Scan for the cell matching the given text and deliver its [x, y] coordinate at center. 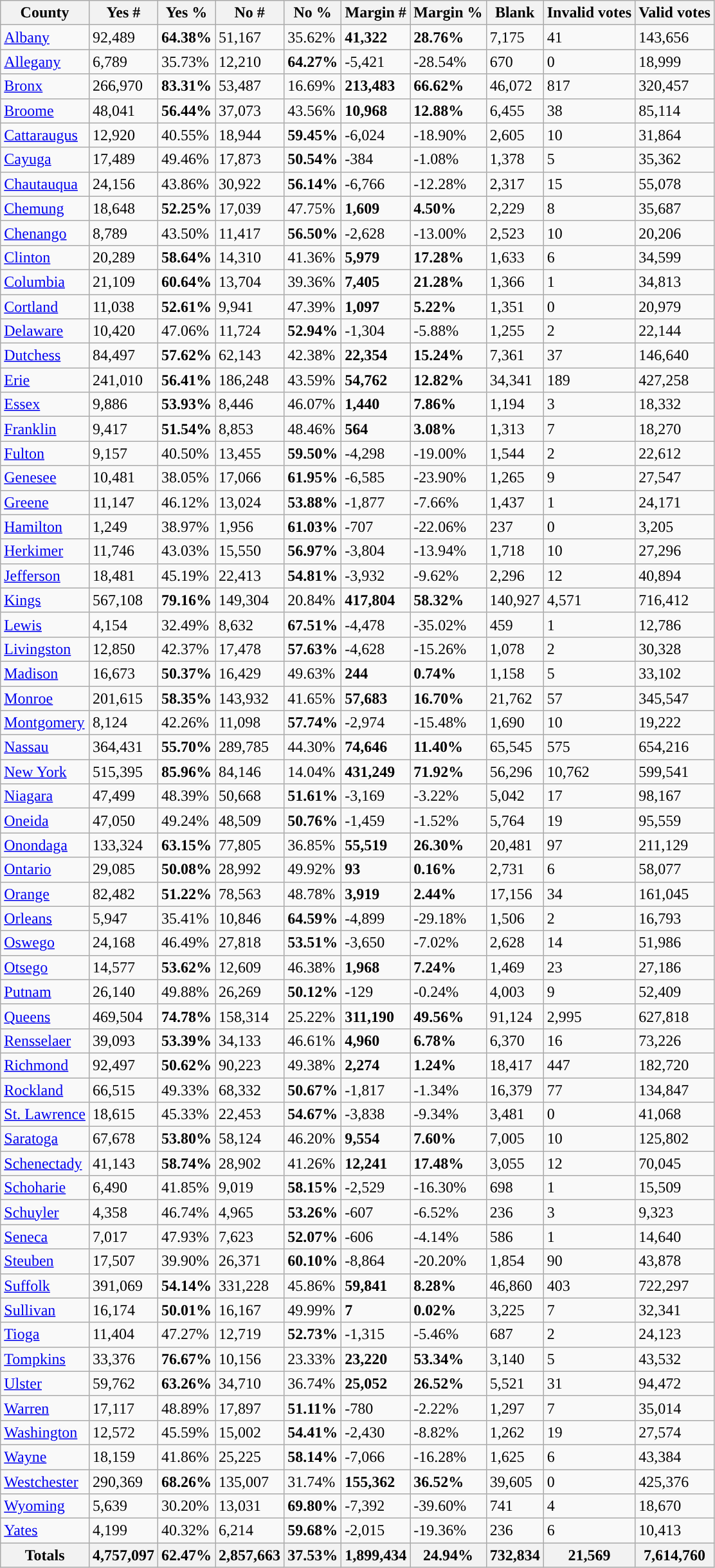
16,167 [249, 1310]
Totals [45, 1555]
93 [376, 870]
46,860 [514, 1286]
57 [589, 698]
60.64% [186, 282]
Yes % [186, 13]
11,404 [123, 1335]
311,190 [376, 1016]
63.15% [186, 845]
2,274 [376, 1065]
-1.08% [448, 160]
18,159 [123, 1457]
266,970 [123, 86]
345,547 [675, 698]
7.60% [448, 1139]
51.61% [312, 796]
13,031 [249, 1506]
-5.46% [448, 1335]
11,038 [123, 307]
48.78% [312, 894]
50,668 [249, 796]
7.86% [448, 405]
53.62% [186, 967]
3,481 [514, 1115]
45.86% [312, 1286]
35,014 [675, 1408]
143,656 [675, 37]
12,609 [249, 967]
77 [589, 1090]
817 [589, 86]
43.56% [312, 111]
55,078 [675, 184]
-2,529 [376, 1188]
21.28% [448, 282]
8,446 [249, 405]
-4,628 [376, 649]
23,220 [376, 1359]
4.50% [448, 208]
28,992 [249, 870]
186,248 [249, 380]
2,229 [514, 208]
Cortland [45, 307]
143,932 [249, 698]
24,156 [123, 184]
28,902 [249, 1163]
46.49% [186, 943]
85,114 [675, 111]
140,927 [514, 600]
7.24% [448, 967]
Saratoga [45, 1139]
1,718 [514, 551]
57.74% [312, 723]
13,704 [249, 282]
Orange [45, 894]
17.28% [448, 257]
46,072 [514, 86]
1,313 [514, 429]
29,085 [123, 870]
Oswego [45, 943]
1,609 [376, 208]
53.39% [186, 1041]
39,093 [123, 1041]
1,440 [376, 405]
Schenectady [45, 1163]
14 [589, 943]
-1,877 [376, 502]
-1,817 [376, 1090]
25,225 [249, 1457]
38.97% [186, 527]
58.74% [186, 1163]
38.05% [186, 478]
41,068 [675, 1115]
22,354 [376, 356]
16.69% [312, 86]
97 [589, 845]
Valid votes [675, 13]
698 [514, 1188]
3,140 [514, 1359]
25.22% [312, 1016]
77,805 [249, 845]
5,521 [514, 1383]
67,678 [123, 1139]
8,789 [123, 233]
58.14% [312, 1457]
91,124 [514, 1016]
1,265 [514, 478]
Kings [45, 600]
-8.82% [448, 1432]
82,482 [123, 894]
3,919 [376, 894]
-39.60% [448, 1506]
Albany [45, 37]
-7,392 [376, 1506]
1,249 [123, 527]
Ontario [45, 870]
26,140 [123, 992]
31 [589, 1383]
-35.02% [448, 624]
12,850 [123, 649]
0.74% [448, 673]
6.78% [448, 1041]
-7.66% [448, 502]
39,605 [514, 1481]
Onondaga [45, 845]
44.30% [312, 747]
25,052 [376, 1383]
64.27% [312, 62]
11.40% [448, 747]
-3,838 [376, 1115]
54.41% [312, 1432]
-7.02% [448, 943]
515,395 [123, 772]
94,472 [675, 1383]
Wyoming [45, 1506]
1,544 [514, 453]
-4,298 [376, 453]
49.92% [312, 870]
Livingston [45, 649]
18,999 [675, 62]
Delaware [45, 331]
-9.62% [448, 576]
64.59% [312, 918]
4,358 [123, 1212]
49.46% [186, 160]
35.62% [312, 37]
Bronx [45, 86]
-18.90% [448, 135]
13,455 [249, 453]
18,648 [123, 208]
-1.34% [448, 1090]
14,310 [249, 257]
244 [376, 673]
9,941 [249, 307]
Hamilton [45, 527]
9,554 [376, 1139]
Clinton [45, 257]
Genesee [45, 478]
51.54% [186, 429]
-2,430 [376, 1432]
5,042 [514, 796]
56.41% [186, 380]
7,017 [123, 1237]
34,710 [249, 1383]
47.39% [312, 307]
47.27% [186, 1335]
459 [514, 624]
4,965 [249, 1212]
213,483 [376, 86]
56,296 [514, 772]
23 [589, 967]
38 [589, 111]
No # [249, 13]
46.61% [312, 1041]
57.63% [312, 649]
Suffolk [45, 1286]
53.26% [312, 1212]
Franklin [45, 429]
-2,015 [376, 1531]
42.37% [186, 649]
50.37% [186, 673]
47,499 [123, 796]
654,216 [675, 747]
27,186 [675, 967]
32.49% [186, 624]
34,599 [675, 257]
48,509 [249, 821]
7,005 [514, 1139]
37,073 [249, 111]
-15.48% [448, 723]
-8,864 [376, 1261]
20,979 [675, 307]
687 [514, 1335]
35,362 [675, 160]
67.51% [312, 624]
4 [589, 1506]
575 [589, 747]
49.33% [186, 1090]
16,174 [123, 1310]
58.35% [186, 698]
46.12% [186, 502]
Rockland [45, 1090]
Schoharie [45, 1188]
54.81% [312, 576]
-6,585 [376, 478]
58.64% [186, 257]
50.62% [186, 1065]
43,532 [675, 1359]
-780 [376, 1408]
133,324 [123, 845]
-1.52% [448, 821]
320,457 [675, 86]
17,489 [123, 160]
37.53% [312, 1555]
15,550 [249, 551]
391,069 [123, 1286]
20,206 [675, 233]
Orleans [45, 918]
6,490 [123, 1188]
65,545 [514, 747]
-13.00% [448, 233]
27,818 [249, 943]
12,786 [675, 624]
36.74% [312, 1383]
Madison [45, 673]
427,258 [675, 380]
1,968 [376, 967]
53.80% [186, 1139]
431,249 [376, 772]
16,379 [514, 1090]
134,847 [675, 1090]
24,123 [675, 1335]
6,214 [249, 1531]
12,719 [249, 1335]
-1,459 [376, 821]
182,720 [675, 1065]
12,572 [123, 1432]
15 [589, 184]
45.33% [186, 1115]
-7,066 [376, 1457]
41.36% [312, 257]
52,409 [675, 992]
54.14% [186, 1286]
2,731 [514, 870]
567,108 [123, 600]
Chautauqua [45, 184]
17.48% [448, 1163]
No % [312, 13]
7,623 [249, 1237]
26.52% [448, 1383]
-15.26% [448, 649]
59,762 [123, 1383]
17,156 [514, 894]
722,297 [675, 1286]
90 [589, 1261]
40.55% [186, 135]
57,683 [376, 698]
Seneca [45, 1237]
-4,478 [376, 624]
-2,628 [376, 233]
22,144 [675, 331]
20,481 [514, 845]
22,413 [249, 576]
48.39% [186, 796]
55.70% [186, 747]
9,323 [675, 1212]
10,156 [249, 1359]
Tioga [45, 1335]
51.22% [186, 894]
49.38% [312, 1065]
241,010 [123, 380]
17,897 [249, 1408]
1,255 [514, 331]
17,873 [249, 160]
41.85% [186, 1188]
17,066 [249, 478]
59.45% [312, 135]
-13.94% [448, 551]
16,793 [675, 918]
3,055 [514, 1163]
-3,169 [376, 796]
9,019 [249, 1188]
3.08% [448, 429]
66,515 [123, 1090]
-606 [376, 1237]
11,147 [123, 502]
135,007 [249, 1481]
Putnam [45, 992]
627,818 [675, 1016]
2,857,663 [249, 1555]
-6,024 [376, 135]
32,341 [675, 1310]
24.94% [448, 1555]
1,351 [514, 307]
49.56% [448, 1016]
52.07% [312, 1237]
1,262 [514, 1432]
41.86% [186, 1457]
18,417 [514, 1065]
11,098 [249, 723]
-384 [376, 160]
58,124 [249, 1139]
10,413 [675, 1531]
3,225 [514, 1310]
564 [376, 429]
5,764 [514, 821]
35.73% [186, 62]
Steuben [45, 1261]
403 [589, 1286]
52.94% [312, 331]
35.41% [186, 918]
16,429 [249, 673]
18,332 [675, 405]
70,045 [675, 1163]
54.67% [312, 1115]
53.34% [448, 1359]
12.82% [448, 380]
1,194 [514, 405]
15.24% [448, 356]
68.26% [186, 1481]
8 [589, 208]
40,894 [675, 576]
9,886 [123, 405]
39.90% [186, 1261]
21,762 [514, 698]
Margin % [448, 13]
10,420 [123, 331]
Chenango [45, 233]
92,497 [123, 1065]
41,322 [376, 37]
1,378 [514, 160]
1,297 [514, 1408]
1,158 [514, 673]
62,143 [249, 356]
24,171 [675, 502]
48.89% [186, 1408]
33,102 [675, 673]
Monroe [45, 698]
1,469 [514, 967]
Herkimer [45, 551]
14,577 [123, 967]
-3,804 [376, 551]
Otsego [45, 967]
21,569 [589, 1555]
599,541 [675, 772]
17,478 [249, 649]
155,362 [376, 1481]
85.96% [186, 772]
53,487 [249, 86]
5.22% [448, 307]
Montgomery [45, 723]
55,519 [376, 845]
54,762 [376, 380]
New York [45, 772]
49.99% [312, 1310]
Greene [45, 502]
27,574 [675, 1432]
-9.34% [448, 1115]
22,453 [249, 1115]
364,431 [123, 747]
69.80% [312, 1506]
St. Lawrence [45, 1115]
34,341 [514, 380]
Allegany [45, 62]
49.24% [186, 821]
63.26% [186, 1383]
53.93% [186, 405]
56.50% [312, 233]
-1,315 [376, 1335]
11,746 [123, 551]
-4.14% [448, 1237]
47.93% [186, 1237]
53.88% [312, 502]
31.74% [312, 1481]
57.62% [186, 356]
-0.24% [448, 992]
2,296 [514, 576]
47,050 [123, 821]
20.84% [312, 600]
1,690 [514, 723]
4,960 [376, 1041]
43,384 [675, 1457]
52.61% [186, 307]
-5,421 [376, 62]
6,455 [514, 111]
52.73% [312, 1335]
17,507 [123, 1261]
43.03% [186, 551]
46.38% [312, 967]
-4,899 [376, 918]
4,571 [589, 600]
34 [589, 894]
50.01% [186, 1310]
-3,932 [376, 576]
1,078 [514, 649]
12.88% [448, 111]
17 [589, 796]
-19.00% [448, 453]
716,412 [675, 600]
48,041 [123, 111]
3,205 [675, 527]
18,944 [249, 135]
2.44% [448, 894]
28.76% [448, 37]
1.24% [448, 1065]
11,724 [249, 331]
6,789 [123, 62]
36.85% [312, 845]
-3,650 [376, 943]
2,628 [514, 943]
27,296 [675, 551]
Queens [45, 1016]
331,228 [249, 1286]
201,615 [123, 698]
-129 [376, 992]
41 [589, 37]
12,920 [123, 135]
37 [589, 356]
9,417 [123, 429]
Rensselaer [45, 1041]
11,417 [249, 233]
68,332 [249, 1090]
61.03% [312, 527]
Warren [45, 1408]
14,640 [675, 1237]
211,129 [675, 845]
49.63% [312, 673]
8.28% [448, 1286]
51,986 [675, 943]
30,328 [675, 649]
290,369 [123, 1481]
670 [514, 62]
18,615 [123, 1115]
Yes # [123, 13]
17,117 [123, 1408]
Columbia [45, 282]
71.92% [448, 772]
-707 [376, 527]
73,226 [675, 1041]
74.78% [186, 1016]
95,559 [675, 821]
10,481 [123, 478]
98,167 [675, 796]
46.74% [186, 1212]
Nassau [45, 747]
2,317 [514, 184]
30.20% [186, 1506]
1,854 [514, 1261]
58.32% [448, 600]
-23.90% [448, 478]
7,405 [376, 282]
Schuyler [45, 1212]
50.08% [186, 870]
53.51% [312, 943]
-6.52% [448, 1212]
Lewis [45, 624]
-29.18% [448, 918]
18,270 [675, 429]
13,024 [249, 502]
26,371 [249, 1261]
1,633 [514, 257]
125,802 [675, 1139]
425,376 [675, 1481]
5,979 [376, 257]
447 [589, 1065]
Westchester [45, 1481]
7,361 [514, 356]
18,670 [675, 1506]
16 [589, 1041]
-20.20% [448, 1261]
-6,766 [376, 184]
47.75% [312, 208]
-607 [376, 1212]
10,762 [589, 772]
10,968 [376, 111]
-19.36% [448, 1531]
9,157 [123, 453]
1,899,434 [376, 1555]
30,922 [249, 184]
56.44% [186, 111]
41.65% [312, 698]
-2.22% [448, 1408]
40.50% [186, 453]
5,639 [123, 1506]
-12.28% [448, 184]
12,241 [376, 1163]
78,563 [249, 894]
74,646 [376, 747]
43,878 [675, 1261]
Cattaraugus [45, 135]
84,146 [249, 772]
586 [514, 1237]
0.02% [448, 1310]
18,481 [123, 576]
161,045 [675, 894]
0.16% [448, 870]
19,222 [675, 723]
48.46% [312, 429]
7,175 [514, 37]
2,523 [514, 233]
-5.88% [448, 331]
Washington [45, 1432]
Essex [45, 405]
40.32% [186, 1531]
20,289 [123, 257]
1,506 [514, 918]
59,841 [376, 1286]
90,223 [249, 1065]
17,039 [249, 208]
59.68% [312, 1531]
43.59% [312, 380]
42.38% [312, 356]
59.50% [312, 453]
Blank [514, 13]
2,605 [514, 135]
45.59% [186, 1432]
27,547 [675, 478]
5,947 [123, 918]
15,509 [675, 1188]
15,002 [249, 1432]
47.06% [186, 331]
Niagara [45, 796]
60.10% [312, 1261]
46.07% [312, 405]
4,003 [514, 992]
52.25% [186, 208]
26,269 [249, 992]
1,437 [514, 502]
-1,304 [376, 331]
35,687 [675, 208]
-28.54% [448, 62]
56.14% [312, 184]
8,853 [249, 429]
58,077 [675, 870]
66.62% [448, 86]
4,757,097 [123, 1555]
8,124 [123, 723]
21,109 [123, 282]
42.26% [186, 723]
Erie [45, 380]
-16.28% [448, 1457]
56.97% [312, 551]
14.04% [312, 772]
237 [514, 527]
26.30% [448, 845]
-16.30% [448, 1188]
-2,974 [376, 723]
46.20% [312, 1139]
-3.22% [448, 796]
6,370 [514, 1041]
45.19% [186, 576]
61.95% [312, 478]
39.36% [312, 282]
83.31% [186, 86]
79.16% [186, 600]
469,504 [123, 1016]
23.33% [312, 1359]
16,673 [123, 673]
417,804 [376, 600]
34,813 [675, 282]
8,632 [249, 624]
Sullivan [45, 1310]
Invalid votes [589, 13]
2,995 [589, 1016]
1,097 [376, 307]
16.70% [448, 698]
289,785 [249, 747]
43.86% [186, 184]
4,199 [123, 1531]
Yates [45, 1531]
92,489 [123, 37]
36.52% [448, 1481]
41.26% [312, 1163]
58.15% [312, 1188]
Dutchess [45, 356]
12,210 [249, 62]
-22.06% [448, 527]
Fulton [45, 453]
33,376 [123, 1359]
51.11% [312, 1408]
64.38% [186, 37]
10,846 [249, 918]
24,168 [123, 943]
51,167 [249, 37]
146,640 [675, 356]
Oneida [45, 821]
4,154 [123, 624]
Tompkins [45, 1359]
Chemung [45, 208]
34,133 [249, 1041]
Jefferson [45, 576]
189 [589, 380]
50.54% [312, 160]
Cayuga [45, 160]
50.12% [312, 992]
Broome [45, 111]
Wayne [45, 1457]
158,314 [249, 1016]
43.50% [186, 233]
7,614,760 [675, 1555]
Ulster [45, 1383]
1,625 [514, 1457]
49.88% [186, 992]
76.67% [186, 1359]
County [45, 13]
Margin # [376, 13]
62.47% [186, 1555]
50.76% [312, 821]
Richmond [45, 1065]
149,304 [249, 600]
1,366 [514, 282]
22,612 [675, 453]
1,956 [249, 527]
84,497 [123, 356]
732,834 [514, 1555]
31,864 [675, 135]
41,143 [123, 1163]
741 [514, 1506]
50.67% [312, 1090]
